Determine the (x, y) coordinate at the center of the cell enclosing the given text.  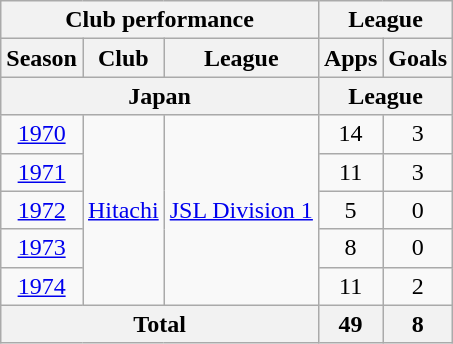
14 (350, 134)
Season (42, 58)
1974 (42, 286)
Total (160, 324)
5 (350, 210)
Goals (418, 58)
Apps (350, 58)
1972 (42, 210)
1970 (42, 134)
1971 (42, 172)
Club (123, 58)
1973 (42, 248)
Japan (160, 96)
JSL Division 1 (241, 210)
49 (350, 324)
Hitachi (123, 210)
Club performance (160, 20)
2 (418, 286)
